Scan for the cell matching the given text and deliver its (x, y) coordinate at center. 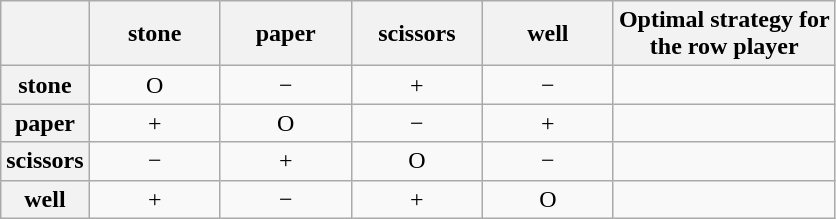
Optimal strategy forthe row player (724, 34)
